Return [X, Y] of the center of cell containing provided text 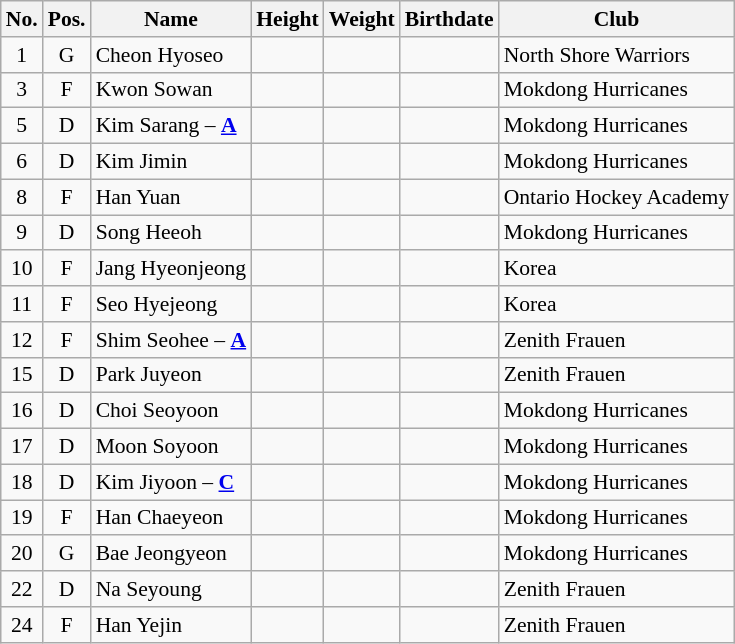
20 [22, 554]
Ontario Hockey Academy [617, 197]
22 [22, 589]
9 [22, 233]
15 [22, 375]
North Shore Warriors [617, 55]
Kim Jimin [172, 162]
18 [22, 482]
6 [22, 162]
Na Seyoung [172, 589]
Choi Seoyoon [172, 411]
Weight [362, 19]
Name [172, 19]
Jang Hyeonjeong [172, 269]
19 [22, 518]
Cheon Hyoseo [172, 55]
12 [22, 340]
8 [22, 197]
Moon Soyoon [172, 447]
Pos. [67, 19]
No. [22, 19]
Kim Sarang – A [172, 126]
Shim Seohee – A [172, 340]
Song Heeoh [172, 233]
Han Yuan [172, 197]
Bae Jeongyeon [172, 554]
1 [22, 55]
Han Yejin [172, 625]
Han Chaeyeon [172, 518]
17 [22, 447]
16 [22, 411]
Height [287, 19]
Club [617, 19]
10 [22, 269]
Kim Jiyoon – C [172, 482]
5 [22, 126]
Birthdate [450, 19]
Seo Hyejeong [172, 304]
Kwon Sowan [172, 90]
3 [22, 90]
24 [22, 625]
11 [22, 304]
Park Juyeon [172, 375]
